Pinpoint the cell where the given text exists, returning its [x, y] midpoint coordinate. 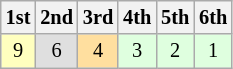
6th [213, 17]
4 [98, 51]
2nd [56, 17]
9 [18, 51]
6 [56, 51]
2 [175, 51]
5th [175, 17]
3 [137, 51]
4th [137, 17]
3rd [98, 17]
1 [213, 51]
1st [18, 17]
